Scan for the cell matching the given text and deliver its [X, Y] coordinate at center. 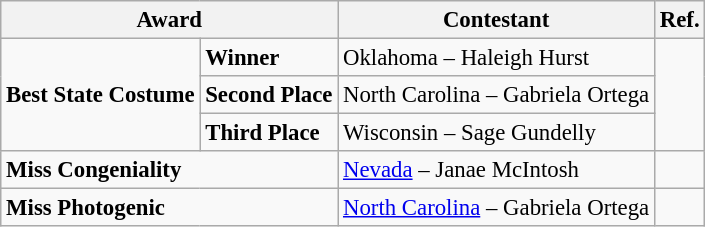
Award [170, 20]
Second Place [269, 95]
Miss Congeniality [170, 170]
Contestant [496, 20]
Winner [269, 58]
Ref. [679, 20]
Nevada – Janae McIntosh [496, 170]
Best State Costume [100, 96]
Miss Photogenic [170, 208]
Oklahoma – Haleigh Hurst [496, 58]
Third Place [269, 133]
Wisconsin – Sage Gundelly [496, 133]
